Determine the (X, Y) coordinate at the center of the cell enclosing the given text.  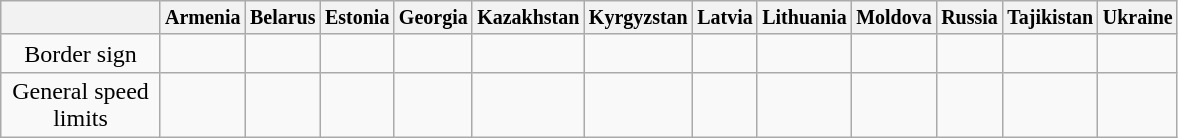
General speed limits (80, 104)
Latvia (724, 18)
Kyrgyzstan (638, 18)
Georgia (433, 18)
Moldova (894, 18)
Russia (969, 18)
Kazakhstan (528, 18)
Estonia (357, 18)
Belarus (282, 18)
Ukraine (1138, 18)
Border sign (80, 53)
Lithuania (804, 18)
Tajikistan (1050, 18)
Armenia (202, 18)
